From the cell containing the given text, extract its center point as (x, y) coordinate. 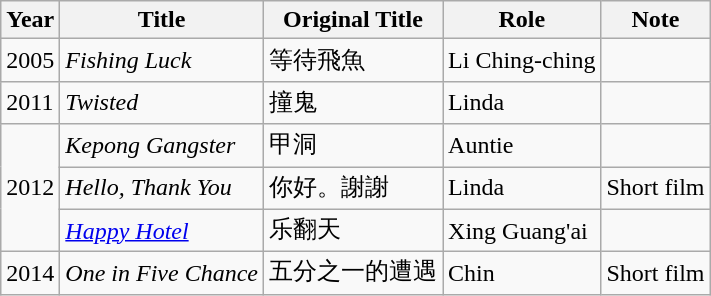
Fishing Luck (162, 60)
乐翻天 (352, 230)
Note (656, 20)
等待飛魚 (352, 60)
Xing Guang'ai (522, 230)
Year (30, 20)
2012 (30, 188)
Happy Hotel (162, 230)
你好。謝謝 (352, 188)
Auntie (522, 146)
2014 (30, 274)
Role (522, 20)
Kepong Gangster (162, 146)
Twisted (162, 102)
2011 (30, 102)
2005 (30, 60)
Li Ching-ching (522, 60)
Original Title (352, 20)
甲洞 (352, 146)
Chin (522, 274)
One in Five Chance (162, 274)
撞鬼 (352, 102)
Hello, Thank You (162, 188)
五分之一的遭遇 (352, 274)
Title (162, 20)
